Return [X, Y] of the center of cell containing provided text 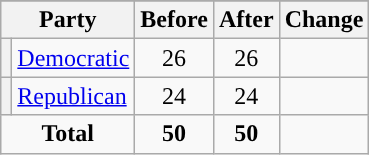
Democratic [74, 58]
Change [324, 20]
Before [174, 20]
Total [68, 134]
Party [68, 20]
Republican [74, 96]
After [246, 20]
